Return the (x, y) coordinate for the center point of the cell that contains the specified text.  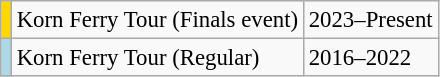
Korn Ferry Tour (Regular) (157, 58)
Korn Ferry Tour (Finals event) (157, 20)
2016–2022 (370, 58)
2023–Present (370, 20)
